Pinpoint the cell where the given text exists, returning its [X, Y] midpoint coordinate. 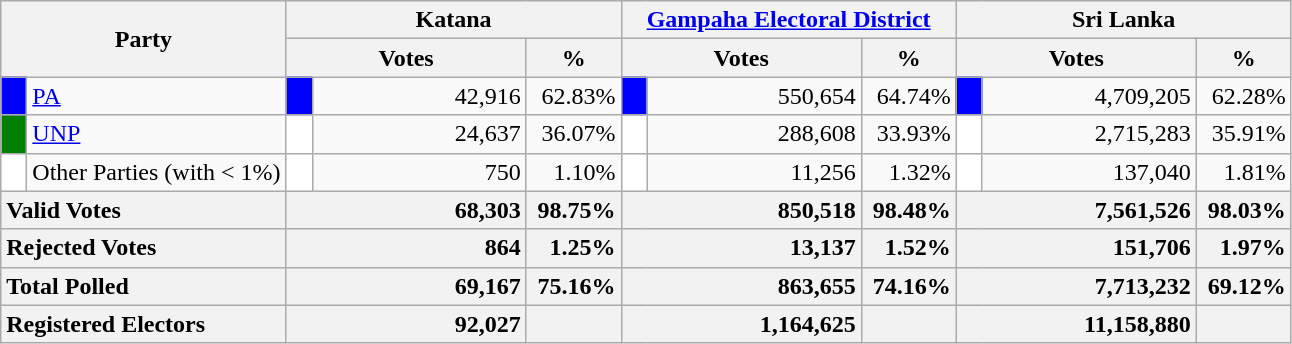
864 [406, 248]
24,637 [419, 134]
PA [156, 96]
Sri Lanka [1124, 20]
1.52% [908, 248]
1.32% [908, 172]
2,715,283 [1089, 134]
35.91% [1244, 134]
1.97% [1244, 248]
1.81% [1244, 172]
750 [419, 172]
151,706 [1076, 248]
36.07% [574, 134]
850,518 [741, 210]
1.10% [574, 172]
Valid Votes [144, 210]
98.48% [908, 210]
69.12% [1244, 286]
62.83% [574, 96]
13,137 [741, 248]
137,040 [1089, 172]
Gampaha Electoral District [788, 20]
7,713,232 [1076, 286]
98.03% [1244, 210]
7,561,526 [1076, 210]
33.93% [908, 134]
92,027 [406, 324]
550,654 [754, 96]
4,709,205 [1089, 96]
Rejected Votes [144, 248]
75.16% [574, 286]
62.28% [1244, 96]
1.25% [574, 248]
863,655 [741, 286]
288,608 [754, 134]
Other Parties (with < 1%) [156, 172]
98.75% [574, 210]
74.16% [908, 286]
11,158,880 [1076, 324]
Total Polled [144, 286]
68,303 [406, 210]
11,256 [754, 172]
Katana [454, 20]
64.74% [908, 96]
69,167 [406, 286]
42,916 [419, 96]
UNP [156, 134]
Registered Electors [144, 324]
Party [144, 39]
1,164,625 [741, 324]
